Find where the given text appears and provide that cell's center as [X, Y] coordinate. 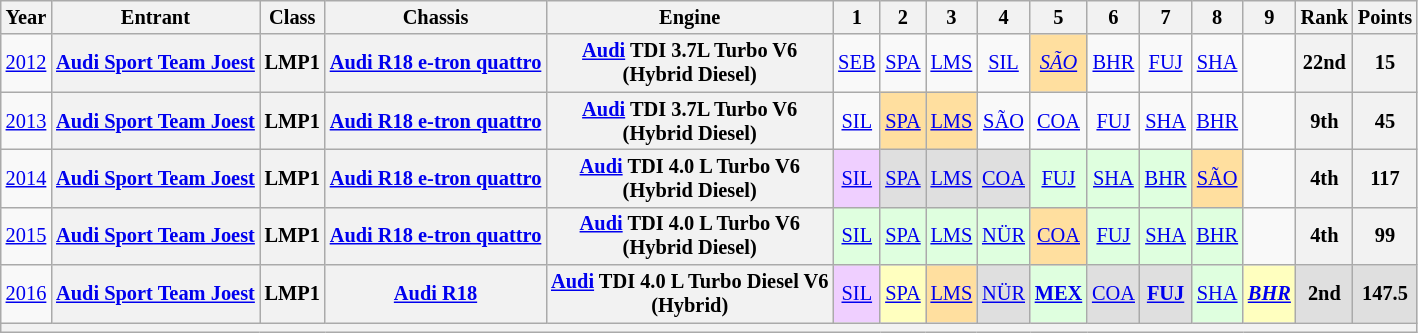
Points [1385, 17]
4 [1004, 17]
6 [1114, 17]
Audi TDI 4.0 L Turbo V6(Hybrid Diesel) [690, 236]
Chassis [436, 17]
2 [902, 17]
45 [1385, 121]
Engine [690, 17]
3 [952, 17]
9 [1270, 17]
Rank [1324, 17]
2016 [26, 294]
Year [26, 17]
SEB [856, 63]
1 [856, 17]
Audi TDI 4.0 L Turbo V6 (Hybrid Diesel) [690, 178]
99 [1385, 236]
147.5 [1385, 294]
Audi TDI 4.0 L Turbo Diesel V6(Hybrid) [690, 294]
2015 [26, 236]
Class [292, 17]
15 [1385, 63]
22nd [1324, 63]
MEX [1058, 294]
8 [1217, 17]
9th [1324, 121]
2014 [26, 178]
117 [1385, 178]
Audi R18 [436, 294]
2012 [26, 63]
Entrant [155, 17]
5 [1058, 17]
2nd [1324, 294]
7 [1166, 17]
2013 [26, 121]
